Locate the cell with the specified text and output its (X, Y) center coordinate. 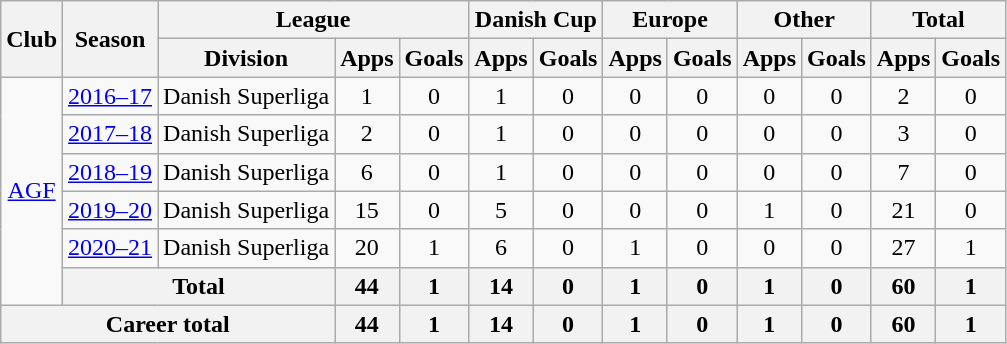
AGF (32, 191)
20 (367, 248)
Other (804, 20)
3 (903, 134)
League (314, 20)
2016–17 (110, 96)
27 (903, 248)
21 (903, 210)
Season (110, 39)
15 (367, 210)
Club (32, 39)
2020–21 (110, 248)
7 (903, 172)
Europe (670, 20)
5 (501, 210)
2018–19 (110, 172)
Career total (168, 324)
Division (246, 58)
2017–18 (110, 134)
Danish Cup (536, 20)
2019–20 (110, 210)
